Detect which cell encompasses the target text, then output its [x, y] center coordinate. 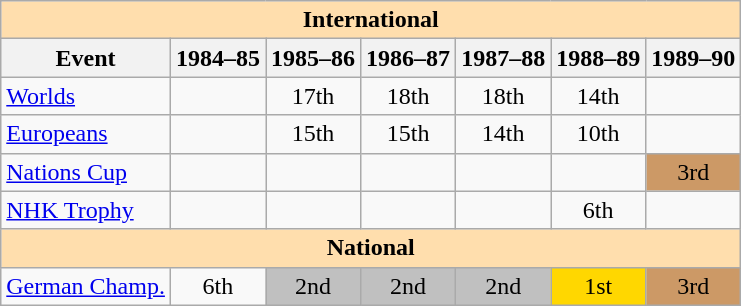
10th [598, 134]
Europeans [86, 134]
National [371, 248]
NHK Trophy [86, 210]
Event [86, 58]
1989–90 [694, 58]
Nations Cup [86, 172]
1988–89 [598, 58]
17th [314, 96]
1986–87 [408, 58]
1984–85 [218, 58]
Worlds [86, 96]
German Champ. [86, 286]
1985–86 [314, 58]
1st [598, 286]
International [371, 20]
1987–88 [504, 58]
